Detect which cell encompasses the target text, then output its (X, Y) center coordinate. 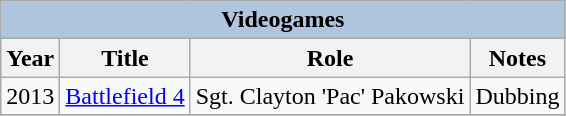
Videogames (283, 20)
Battlefield 4 (125, 96)
Title (125, 58)
Dubbing (518, 96)
Year (30, 58)
Role (330, 58)
2013 (30, 96)
Notes (518, 58)
Sgt. Clayton 'Pac' Pakowski (330, 96)
